Extract the (x, y) coordinate from the center of the cell holding the provided text.  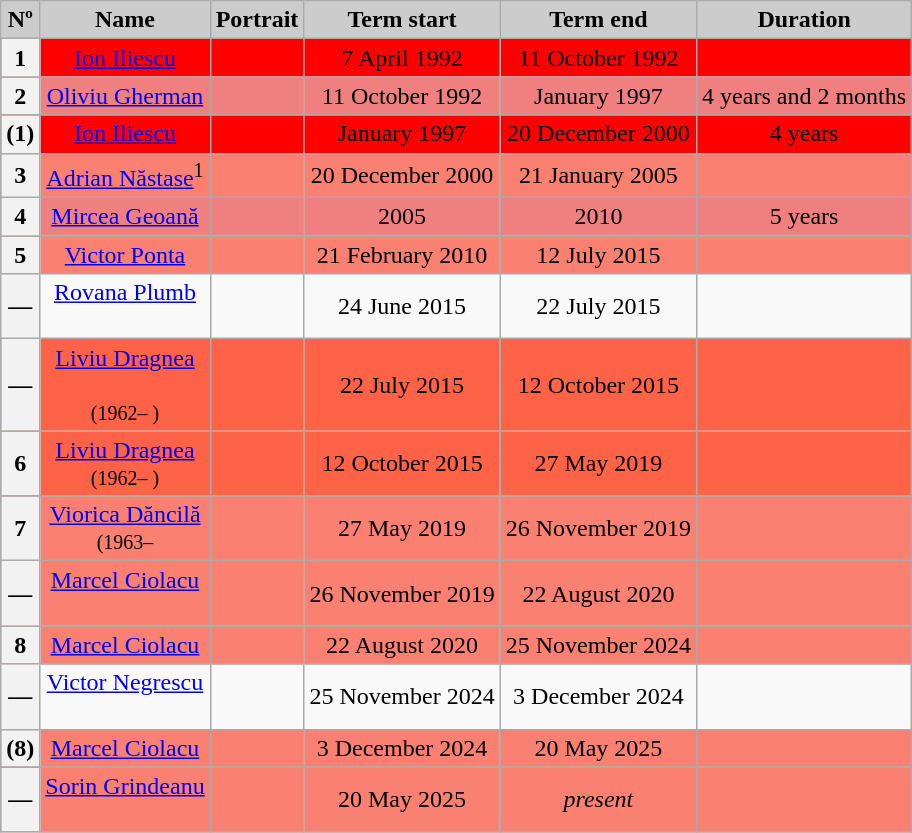
1 (20, 58)
4 years (804, 134)
2010 (598, 217)
Liviu Dragnea(1962– ) (125, 385)
Portrait (257, 20)
21 January 2005 (598, 176)
Liviu Dragnea (1962– ) (125, 464)
Term end (598, 20)
4 (20, 217)
Sorin Grindeanu (125, 800)
Term start (402, 20)
Victor Ponta (125, 255)
8 (20, 645)
7 (20, 528)
2 (20, 96)
3 (20, 176)
Victor Negrescu (125, 696)
Adrian Năstase1 (125, 176)
Rovana Plumb (125, 306)
(1) (20, 134)
Oliviu Gherman (125, 96)
Mircea Geoană (125, 217)
21 February 2010 (402, 255)
Name (125, 20)
2005 (402, 217)
Nº (20, 20)
Viorica Dăncilă (1963– (125, 528)
present (598, 800)
6 (20, 464)
5 years (804, 217)
12 July 2015 (598, 255)
Duration (804, 20)
24 June 2015 (402, 306)
(8) (20, 748)
4 years and 2 months (804, 96)
5 (20, 255)
7 April 1992 (402, 58)
